Extract the (X, Y) coordinate from the center of the cell holding the provided text.  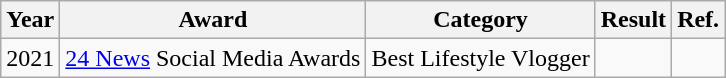
24 News Social Media Awards (213, 58)
Category (480, 20)
Ref. (698, 20)
Best Lifestyle Vlogger (480, 58)
Award (213, 20)
Result (633, 20)
2021 (30, 58)
Year (30, 20)
